Locate the cell with the specified text and output its [X, Y] center coordinate. 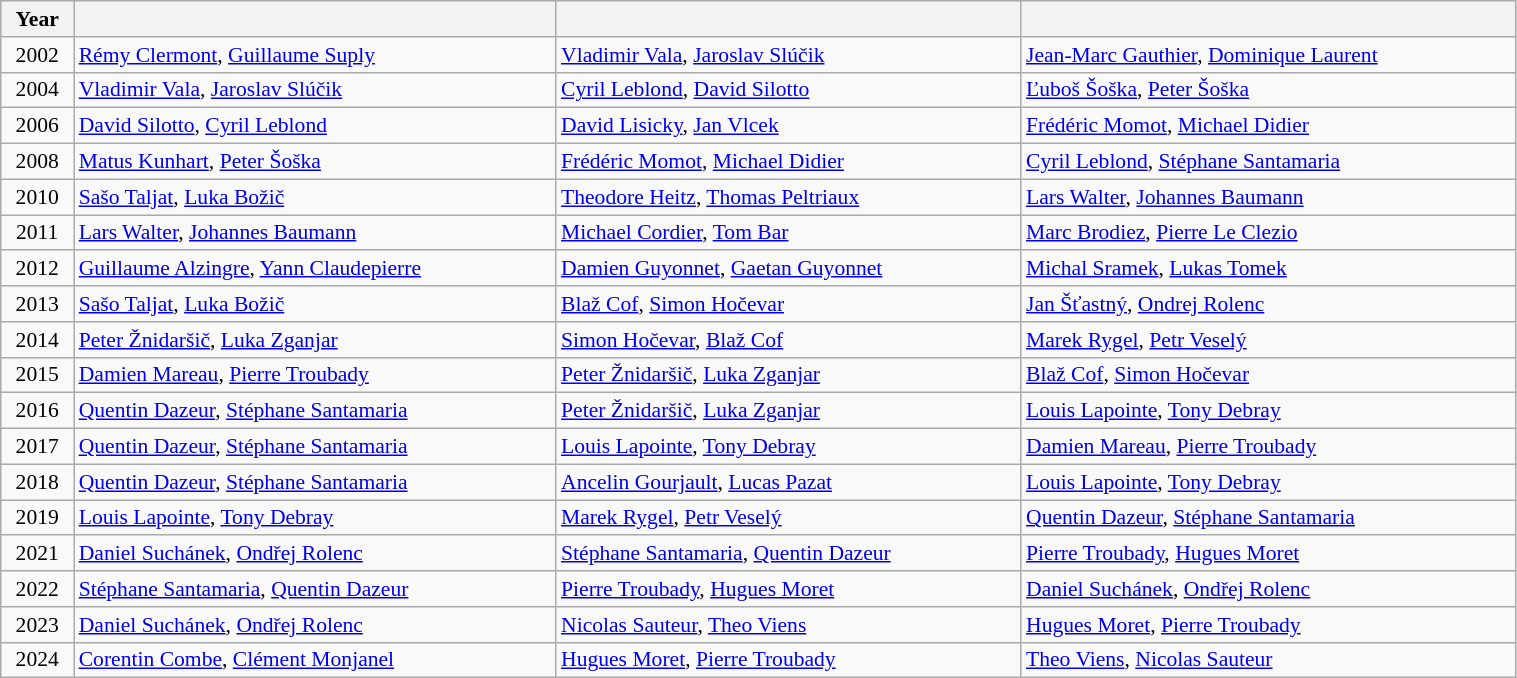
Jan Šťastný, Ondrej Rolenc [1268, 304]
Cyril Leblond, Stéphane Santamaria [1268, 162]
David Lisicky, Jan Vlcek [788, 126]
2024 [38, 660]
Rémy Clermont, Guillaume Suply [315, 55]
David Silotto, Cyril Leblond [315, 126]
Nicolas Sauteur, Theo Viens [788, 625]
2016 [38, 411]
Michael Cordier, Tom Bar [788, 233]
2002 [38, 55]
2008 [38, 162]
Theodore Heitz, Thomas Peltriaux [788, 197]
2013 [38, 304]
Year [38, 19]
Ancelin Gourjault, Lucas Pazat [788, 482]
2011 [38, 233]
Guillaume Alzingre, Yann Claudepierre [315, 269]
Jean-Marc Gauthier, Dominique Laurent [1268, 55]
Damien Guyonnet, Gaetan Guyonnet [788, 269]
2014 [38, 340]
2012 [38, 269]
2017 [38, 447]
Theo Viens, Nicolas Sauteur [1268, 660]
Corentin Combe, Clément Monjanel [315, 660]
Cyril Leblond, David Silotto [788, 90]
2010 [38, 197]
Marc Brodiez, Pierre Le Clezio [1268, 233]
Ľuboš Šoška, Peter Šoška [1268, 90]
2004 [38, 90]
2023 [38, 625]
2022 [38, 589]
2015 [38, 375]
Michal Sramek, Lukas Tomek [1268, 269]
Matus Kunhart, Peter Šoška [315, 162]
2021 [38, 554]
2019 [38, 518]
2018 [38, 482]
2006 [38, 126]
Simon Hočevar, Blaž Cof [788, 340]
